Find where the given text appears and provide that cell's center as [x, y] coordinate. 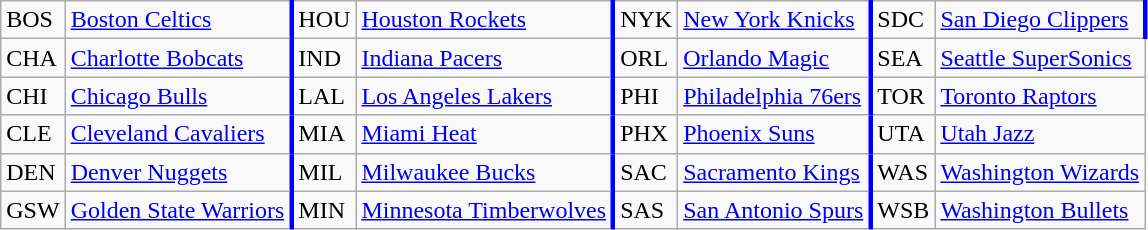
LAL [324, 96]
CLE [33, 134]
MIN [324, 210]
Indiana Pacers [484, 58]
MIL [324, 172]
Miami Heat [484, 134]
TOR [902, 96]
GSW [33, 210]
SAC [646, 172]
Denver Nuggets [178, 172]
Minnesota Timberwolves [484, 210]
Houston Rockets [484, 20]
Orlando Magic [774, 58]
CHI [33, 96]
SAS [646, 210]
Sacramento Kings [774, 172]
Seattle SuperSonics [1040, 58]
San Diego Clippers [1040, 20]
Los Angeles Lakers [484, 96]
ORL [646, 58]
Boston Celtics [178, 20]
BOS [33, 20]
PHX [646, 134]
Washington Bullets [1040, 210]
Milwaukee Bucks [484, 172]
WAS [902, 172]
Golden State Warriors [178, 210]
Philadelphia 76ers [774, 96]
Utah Jazz [1040, 134]
San Antonio Spurs [774, 210]
UTA [902, 134]
Chicago Bulls [178, 96]
Charlotte Bobcats [178, 58]
HOU [324, 20]
Cleveland Cavaliers [178, 134]
DEN [33, 172]
MIA [324, 134]
WSB [902, 210]
IND [324, 58]
SDC [902, 20]
NYK [646, 20]
PHI [646, 96]
Washington Wizards [1040, 172]
SEA [902, 58]
CHA [33, 58]
New York Knicks [774, 20]
Toronto Raptors [1040, 96]
Phoenix Suns [774, 134]
